Scan for the cell matching the given text and deliver its [X, Y] coordinate at center. 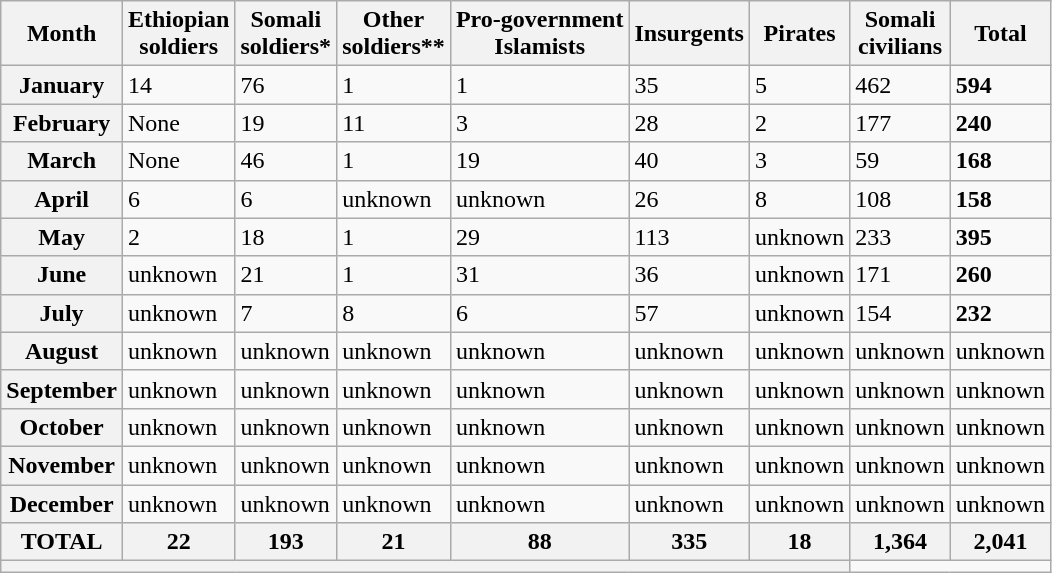
11 [394, 123]
June [62, 275]
22 [178, 542]
177 [900, 123]
Pirates [799, 34]
November [62, 465]
April [62, 199]
October [62, 427]
29 [540, 237]
395 [1000, 237]
December [62, 503]
462 [900, 85]
Insurgents [689, 34]
TOTAL [62, 542]
35 [689, 85]
158 [1000, 199]
26 [689, 199]
88 [540, 542]
232 [1000, 313]
Othersoldiers** [394, 34]
36 [689, 275]
233 [900, 237]
14 [178, 85]
5 [799, 85]
113 [689, 237]
7 [286, 313]
594 [1000, 85]
171 [900, 275]
Month [62, 34]
57 [689, 313]
August [62, 351]
Ethiopiansoldiers [178, 34]
193 [286, 542]
108 [900, 199]
March [62, 161]
September [62, 389]
154 [900, 313]
46 [286, 161]
260 [1000, 275]
40 [689, 161]
July [62, 313]
Somalicivilians [900, 34]
Total [1000, 34]
January [62, 85]
February [62, 123]
28 [689, 123]
Pro-governmentIslamists [540, 34]
59 [900, 161]
Somalisoldiers* [286, 34]
31 [540, 275]
2,041 [1000, 542]
1,364 [900, 542]
335 [689, 542]
168 [1000, 161]
240 [1000, 123]
May [62, 237]
76 [286, 85]
